Pinpoint the cell where the given text exists, returning its [X, Y] midpoint coordinate. 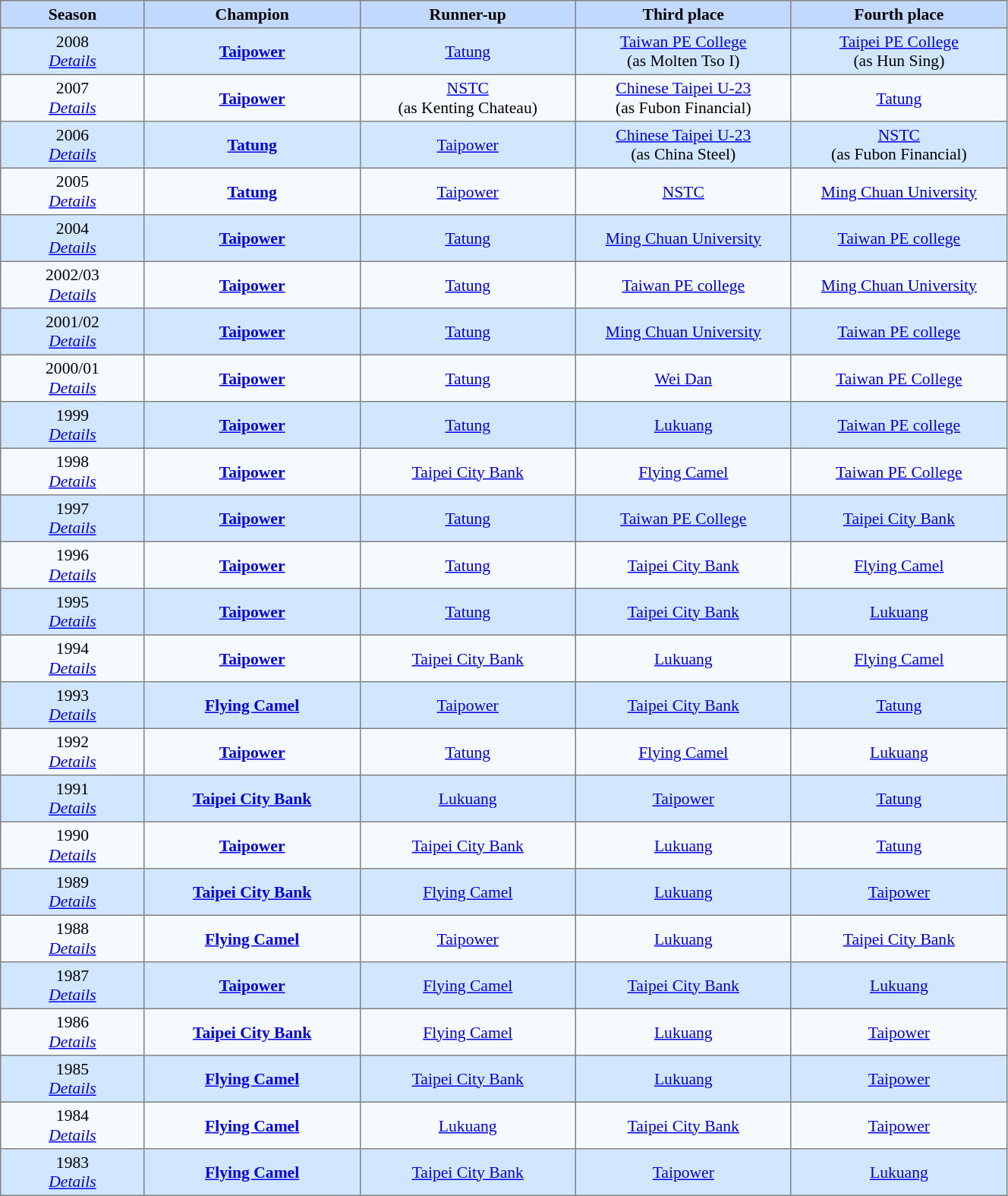
NSTC (as Fubon Financial) [899, 145]
2002/03 Details [73, 285]
2007 Details [73, 98]
2000/01 Details [73, 378]
1992 Details [73, 752]
1988 Details [73, 939]
1999 Details [73, 425]
1995 Details [73, 612]
1990 Details [73, 845]
1996 Details [73, 565]
Champion [252, 14]
Chinese Taipei U-23 (as Fubon Financial) [683, 98]
Runner-up [468, 14]
1984 Details [73, 1125]
Chinese Taipei U-23 (as China Steel) [683, 145]
1993 Details [73, 705]
Season [73, 14]
Wei Dan [683, 378]
1985 Details [73, 1079]
2006 Details [73, 145]
NSTC [683, 191]
1983 Details [73, 1172]
1989 Details [73, 892]
2005 Details [73, 191]
Third place [683, 14]
1994 Details [73, 658]
1986 Details [73, 1032]
1987 Details [73, 986]
2004 Details [73, 238]
1998 Details [73, 472]
Taipei PE College(as Hun Sing) [899, 52]
1991 Details [73, 799]
2001/02 Details [73, 332]
NSTC (as Kenting Chateau) [468, 98]
2008 Details [73, 52]
1997 Details [73, 519]
Taiwan PE College(as Molten Tso I) [683, 52]
Fourth place [899, 14]
